For the text-containing cell, return its midpoint in (x, y) coordinate format. 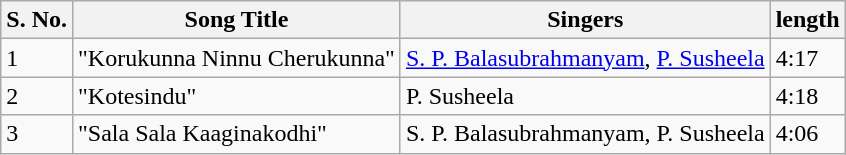
"Korukunna Ninnu Cherukunna" (236, 58)
Song Title (236, 20)
4:18 (808, 96)
4:17 (808, 58)
P. Susheela (585, 96)
S. No. (37, 20)
length (808, 20)
2 (37, 96)
4:06 (808, 134)
"Sala Sala Kaaginakodhi" (236, 134)
"Kotesindu" (236, 96)
3 (37, 134)
Singers (585, 20)
1 (37, 58)
